Provide the [x, y] coordinate of the cell's center where the given text is located.  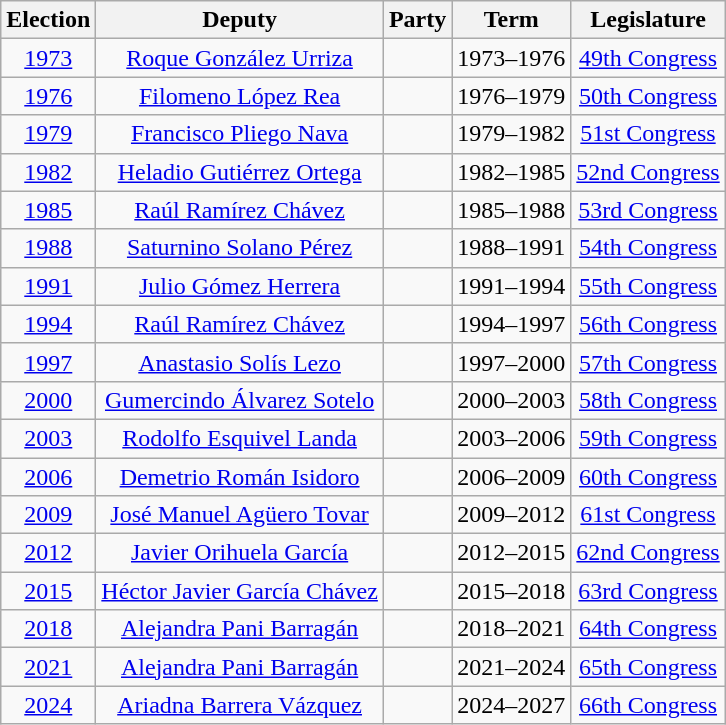
66th Congress [648, 705]
1979–1982 [512, 134]
54th Congress [648, 248]
62nd Congress [648, 553]
2024 [48, 705]
1991–1994 [512, 286]
Francisco Pliego Nava [240, 134]
56th Congress [648, 324]
2018–2021 [512, 629]
Demetrio Román Isidoro [240, 477]
2006 [48, 477]
2012 [48, 553]
2009–2012 [512, 515]
Héctor Javier García Chávez [240, 591]
Saturnino Solano Pérez [240, 248]
1991 [48, 286]
49th Congress [648, 58]
1979 [48, 134]
Gumercindo Álvarez Sotelo [240, 400]
1997 [48, 362]
2021 [48, 667]
1982 [48, 172]
1973 [48, 58]
61st Congress [648, 515]
58th Congress [648, 400]
1988–1991 [512, 248]
Anastasio Solís Lezo [240, 362]
51st Congress [648, 134]
2021–2024 [512, 667]
1976–1979 [512, 96]
53rd Congress [648, 210]
57th Congress [648, 362]
2009 [48, 515]
52nd Congress [648, 172]
2024–2027 [512, 705]
63rd Congress [648, 591]
2003–2006 [512, 438]
2018 [48, 629]
José Manuel Agüero Tovar [240, 515]
Party [417, 20]
Heladio Gutiérrez Ortega [240, 172]
1976 [48, 96]
1985 [48, 210]
50th Congress [648, 96]
Deputy [240, 20]
Legislature [648, 20]
2003 [48, 438]
1994–1997 [512, 324]
1994 [48, 324]
2012–2015 [512, 553]
2015–2018 [512, 591]
55th Congress [648, 286]
Term [512, 20]
Roque González Urriza [240, 58]
2015 [48, 591]
2006–2009 [512, 477]
Election [48, 20]
Rodolfo Esquivel Landa [240, 438]
Julio Gómez Herrera [240, 286]
64th Congress [648, 629]
59th Congress [648, 438]
2000 [48, 400]
Ariadna Barrera Vázquez [240, 705]
60th Congress [648, 477]
Filomeno López Rea [240, 96]
Javier Orihuela García [240, 553]
2000–2003 [512, 400]
1985–1988 [512, 210]
65th Congress [648, 667]
1973–1976 [512, 58]
1988 [48, 248]
1982–1985 [512, 172]
1997–2000 [512, 362]
